Return the (x, y) coordinate for the center point of the cell that contains the specified text.  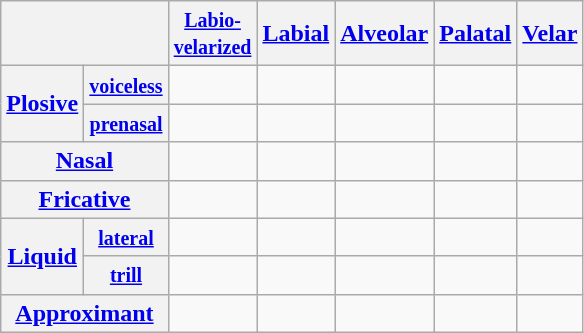
lateral (126, 237)
Velar (550, 34)
prenasal (126, 123)
trill (126, 275)
Plosive (42, 104)
Nasal (84, 161)
Labial (296, 34)
Palatal (476, 34)
Approximant (84, 313)
Alveolar (384, 34)
Liquid (42, 256)
voiceless (126, 85)
Fricative (84, 199)
Labio-velarized (212, 34)
